Locate the cell with the specified text and output its [x, y] center coordinate. 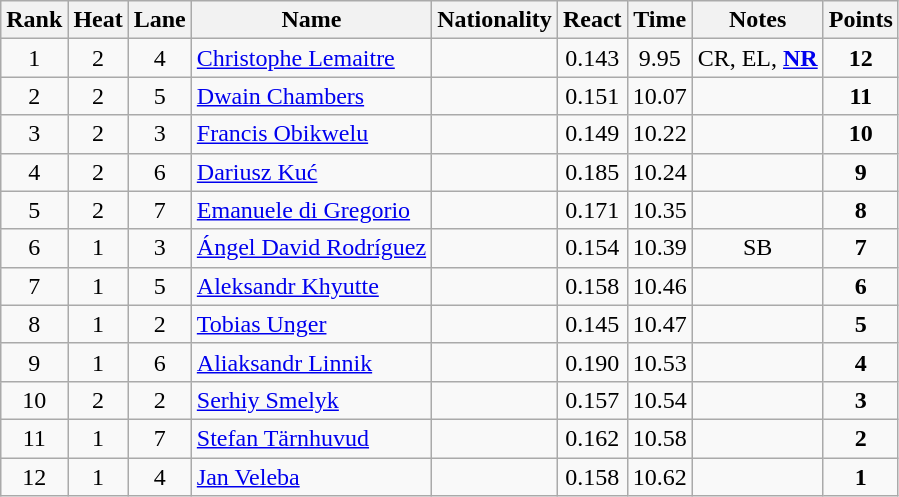
Serhiy Smelyk [311, 400]
0.143 [592, 58]
Tobias Unger [311, 324]
Lane [160, 20]
Points [860, 20]
Aliaksandr Linnik [311, 362]
Notes [758, 20]
Name [311, 20]
0.190 [592, 362]
Emanuele di Gregorio [311, 210]
0.149 [592, 134]
Francis Obikwelu [311, 134]
CR, EL, NR [758, 58]
Jan Veleba [311, 477]
9.95 [660, 58]
0.145 [592, 324]
Dariusz Kuć [311, 172]
10.39 [660, 248]
React [592, 20]
0.162 [592, 438]
10.62 [660, 477]
0.171 [592, 210]
SB [758, 248]
10.24 [660, 172]
Christophe Lemaitre [311, 58]
10.54 [660, 400]
Ángel David Rodríguez [311, 248]
Heat [98, 20]
Rank [34, 20]
10.35 [660, 210]
10.53 [660, 362]
0.154 [592, 248]
10.22 [660, 134]
10.46 [660, 286]
0.157 [592, 400]
10.58 [660, 438]
Stefan Tärnhuvud [311, 438]
10.47 [660, 324]
Nationality [495, 20]
Time [660, 20]
0.185 [592, 172]
Dwain Chambers [311, 96]
0.151 [592, 96]
Aleksandr Khyutte [311, 286]
10.07 [660, 96]
